Scan for the cell matching the given text and deliver its (x, y) coordinate at center. 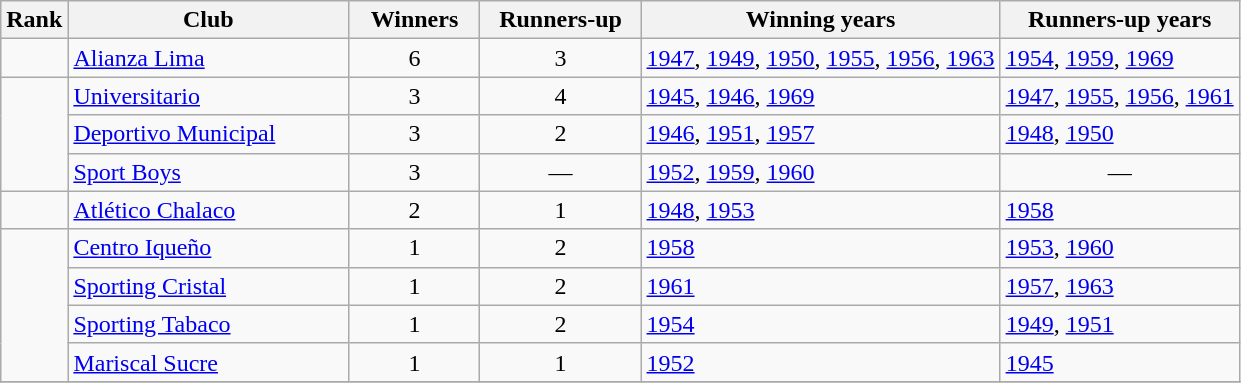
Atlético Chalaco (208, 210)
Universitario (208, 96)
Alianza Lima (208, 58)
Sporting Tabaco (208, 324)
1952, 1959, 1960 (820, 172)
Rank (34, 20)
Winning years (820, 20)
Club (208, 20)
Sporting Cristal (208, 286)
1954, 1959, 1969 (1120, 58)
1952 (820, 362)
1945 (1120, 362)
Deportivo Municipal (208, 134)
1947, 1949, 1950, 1955, 1956, 1963 (820, 58)
1945, 1946, 1969 (820, 96)
1957, 1963 (1120, 286)
1953, 1960 (1120, 248)
Sport Boys (208, 172)
1948, 1950 (1120, 134)
1954 (820, 324)
Runners-up (560, 20)
Runners-up years (1120, 20)
1947, 1955, 1956, 1961 (1120, 96)
4 (560, 96)
Mariscal Sucre (208, 362)
1946, 1951, 1957 (820, 134)
1949, 1951 (1120, 324)
Winners (414, 20)
6 (414, 58)
1948, 1953 (820, 210)
Centro Iqueño (208, 248)
1961 (820, 286)
